Detect which cell encompasses the target text, then output its (x, y) center coordinate. 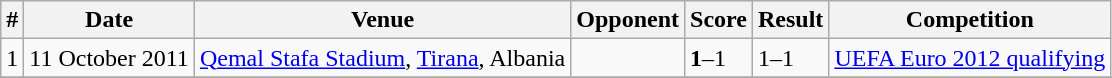
11 October 2011 (110, 58)
Opponent (628, 20)
1 (12, 58)
Venue (382, 20)
# (12, 20)
UEFA Euro 2012 qualifying (970, 58)
Result (790, 20)
Competition (970, 20)
Date (110, 20)
Score (719, 20)
Qemal Stafa Stadium, Tirana, Albania (382, 58)
